Find where the given text appears and provide that cell's center as (x, y) coordinate. 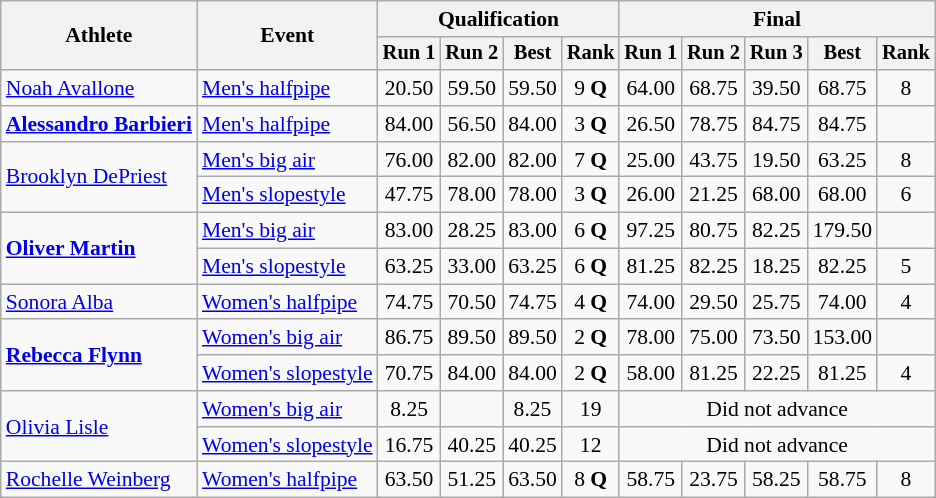
25.75 (776, 302)
179.50 (842, 231)
39.50 (776, 88)
22.25 (776, 373)
58.00 (650, 373)
70.75 (410, 373)
25.00 (650, 160)
80.75 (714, 231)
58.25 (776, 480)
20.50 (410, 88)
Final (776, 19)
86.75 (410, 338)
18.25 (776, 267)
153.00 (842, 338)
Event (288, 36)
4 Q (591, 302)
Qualification (499, 19)
33.00 (472, 267)
29.50 (714, 302)
Athlete (99, 36)
6 (906, 195)
8 Q (591, 480)
Brooklyn DePriest (99, 178)
47.75 (410, 195)
19.50 (776, 160)
19 (591, 409)
26.00 (650, 195)
Rochelle Weinberg (99, 480)
70.50 (472, 302)
16.75 (410, 445)
43.75 (714, 160)
76.00 (410, 160)
Run 3 (776, 54)
7 Q (591, 160)
Olivia Lisle (99, 426)
73.50 (776, 338)
51.25 (472, 480)
64.00 (650, 88)
Rebecca Flynn (99, 356)
21.25 (714, 195)
9 Q (591, 88)
Oliver Martin (99, 248)
Sonora Alba (99, 302)
97.25 (650, 231)
56.50 (472, 124)
78.75 (714, 124)
23.75 (714, 480)
5 (906, 267)
12 (591, 445)
75.00 (714, 338)
28.25 (472, 231)
Alessandro Barbieri (99, 124)
26.50 (650, 124)
Noah Avallone (99, 88)
